Find where the given text appears and provide that cell's center as (x, y) coordinate. 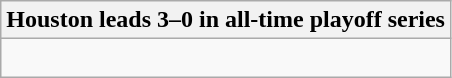
Houston leads 3–0 in all-time playoff series (226, 20)
